Capture the cell that displays the provided text and extract its [X, Y] central coordinate. 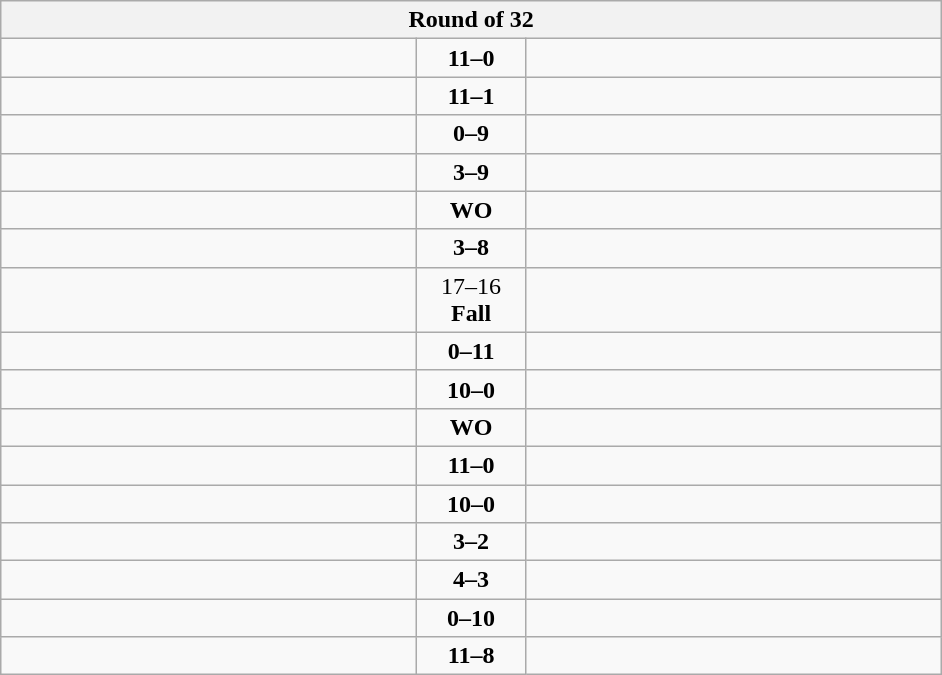
4–3 [472, 580]
3–2 [472, 542]
0–9 [472, 134]
17–16 Fall [472, 300]
3–8 [472, 248]
Round of 32 [472, 20]
0–11 [472, 351]
11–1 [472, 96]
0–10 [472, 618]
3–9 [472, 172]
11–8 [472, 656]
